For the text-containing cell, return its midpoint in [x, y] coordinate format. 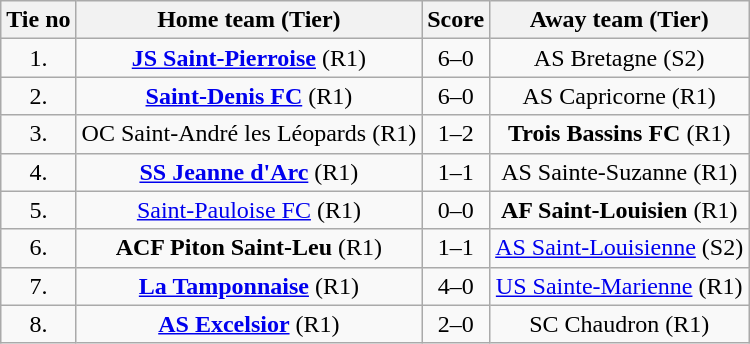
AS Sainte-Suzanne (R1) [620, 172]
8. [38, 324]
Away team (Tier) [620, 20]
AS Capricorne (R1) [620, 96]
Saint-Pauloise FC (R1) [249, 210]
AF Saint-Louisien (R1) [620, 210]
Saint-Denis FC (R1) [249, 96]
0–0 [456, 210]
1–2 [456, 134]
4–0 [456, 286]
4. [38, 172]
OC Saint-André les Léopards (R1) [249, 134]
Home team (Tier) [249, 20]
JS Saint-Pierroise (R1) [249, 58]
7. [38, 286]
Score [456, 20]
3. [38, 134]
1. [38, 58]
SS Jeanne d'Arc (R1) [249, 172]
La Tamponnaise (R1) [249, 286]
SC Chaudron (R1) [620, 324]
AS Excelsior (R1) [249, 324]
ACF Piton Saint-Leu (R1) [249, 248]
2. [38, 96]
Trois Bassins FC (R1) [620, 134]
5. [38, 210]
AS Bretagne (S2) [620, 58]
US Sainte-Marienne (R1) [620, 286]
6. [38, 248]
2–0 [456, 324]
AS Saint-Louisienne (S2) [620, 248]
Tie no [38, 20]
